Scan for the cell matching the given text and deliver its (X, Y) coordinate at center. 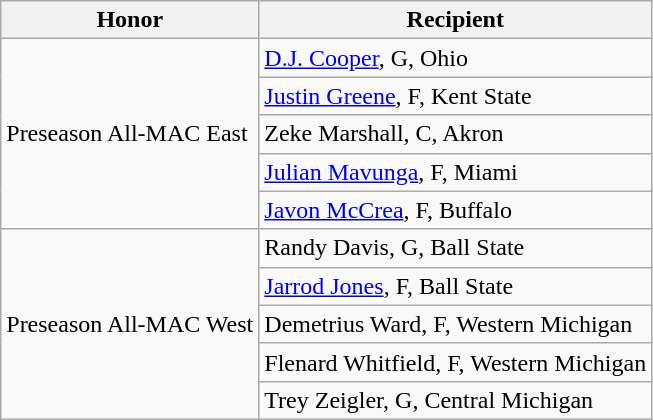
Justin Greene, F, Kent State (456, 96)
Javon McCrea, F, Buffalo (456, 210)
Preseason All-MAC West (130, 324)
Julian Mavunga, F, Miami (456, 172)
Zeke Marshall, C, Akron (456, 134)
Recipient (456, 20)
Honor (130, 20)
Randy Davis, G, Ball State (456, 248)
D.J. Cooper, G, Ohio (456, 58)
Demetrius Ward, F, Western Michigan (456, 324)
Jarrod Jones, F, Ball State (456, 286)
Flenard Whitfield, F, Western Michigan (456, 362)
Preseason All-MAC East (130, 134)
Trey Zeigler, G, Central Michigan (456, 400)
